Locate the cell with the specified text and output its [x, y] center coordinate. 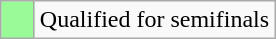
Qualified for semifinals [154, 20]
